Capture the cell that displays the provided text and extract its (X, Y) central coordinate. 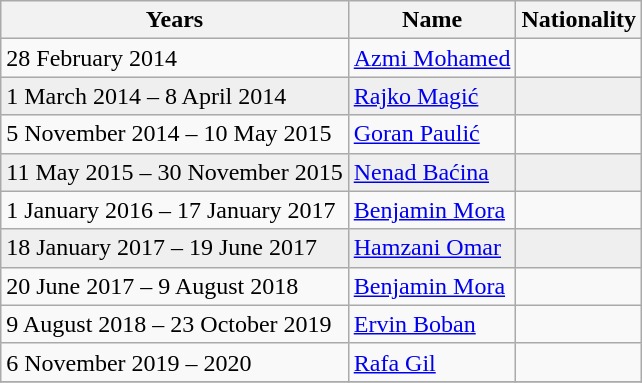
Name (432, 20)
Ervin Boban (432, 324)
1 March 2014 – 8 April 2014 (174, 96)
Rafa Gil (432, 362)
20 June 2017 – 9 August 2018 (174, 286)
Rajko Magić (432, 96)
9 August 2018 – 23 October 2019 (174, 324)
18 January 2017 – 19 June 2017 (174, 248)
Nationality (579, 20)
28 February 2014 (174, 58)
Nenad Baćina (432, 172)
1 January 2016 – 17 January 2017 (174, 210)
6 November 2019 – 2020 (174, 362)
11 May 2015 – 30 November 2015 (174, 172)
Years (174, 20)
5 November 2014 – 10 May 2015 (174, 134)
Goran Paulić (432, 134)
Hamzani Omar (432, 248)
Azmi Mohamed (432, 58)
